Return the [X, Y] coordinate for the center point of the cell that contains the specified text.  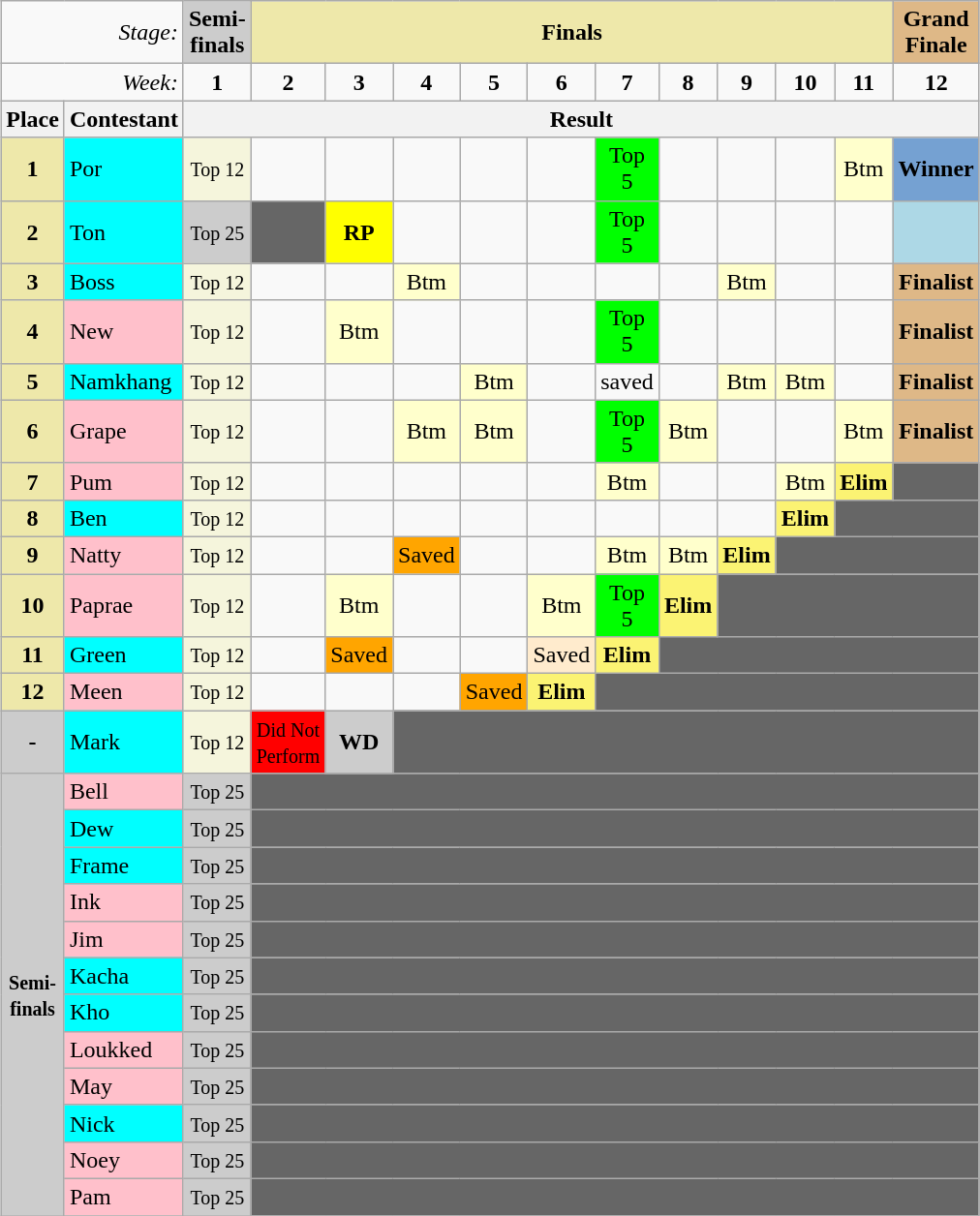
Pam [124, 1197]
Ben [124, 518]
Ink [124, 902]
Contestant [124, 119]
Finals [571, 33]
Namkhang [124, 381]
Jim [124, 939]
- [33, 742]
saved [628, 381]
Meen [124, 692]
Stage: [93, 33]
Place [33, 119]
New [124, 331]
Natty [124, 555]
RP [359, 232]
Noey [124, 1160]
Por [124, 168]
Did Not Perform [289, 742]
Dew [124, 829]
Boss [124, 282]
Kacha [124, 976]
Bell [124, 792]
Kho [124, 1013]
May [124, 1086]
Loukked [124, 1049]
Winner [935, 168]
WD [359, 742]
Ton [124, 232]
Frame [124, 866]
Paprae [124, 604]
Nick [124, 1123]
Mark [124, 742]
Grand Finale [935, 33]
Grape [124, 432]
Green [124, 655]
Result [581, 119]
Week: [93, 82]
Pum [124, 481]
